Detect which cell encompasses the target text, then output its (x, y) center coordinate. 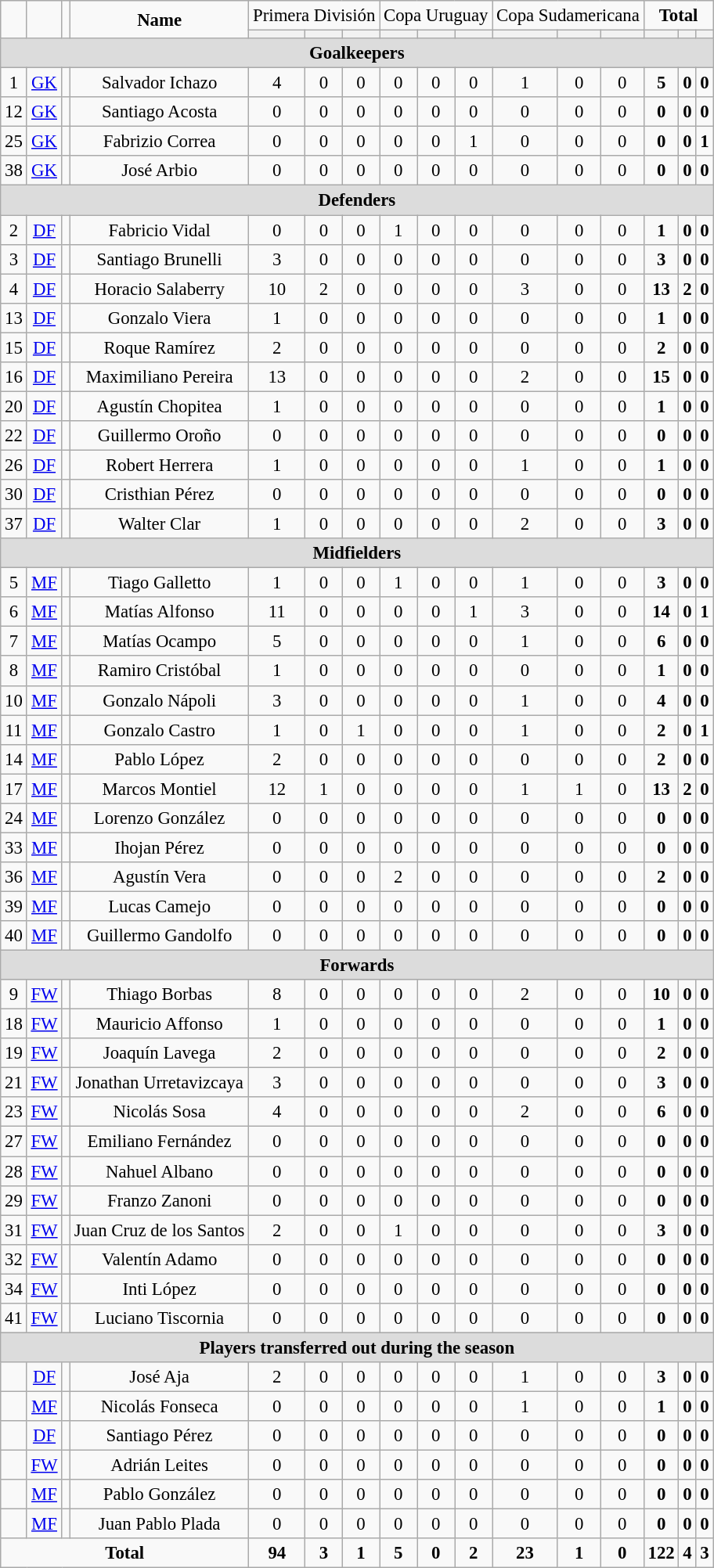
24 (14, 818)
Guillermo Oroño (159, 436)
41 (14, 1318)
Matías Ocampo (159, 642)
Valentín Adamo (159, 1259)
Ihojan Pérez (159, 847)
Inti López (159, 1289)
Jonathan Urretavizcaya (159, 1083)
Goalkeepers (357, 53)
Adrián Leites (159, 1466)
Emiliano Fernández (159, 1142)
Salvador Ichazo (159, 83)
Franzo Zanoni (159, 1200)
30 (14, 494)
Santiago Pérez (159, 1436)
9 (14, 994)
Midfielders (357, 553)
Guillermo Gandolfo (159, 936)
Nicolás Sosa (159, 1112)
Juan Cruz de los Santos (159, 1230)
7 (14, 642)
Maximiliano Pereira (159, 377)
Roque Ramírez (159, 347)
Players transferred out during the season (357, 1347)
Gonzalo Viera (159, 318)
18 (14, 1024)
33 (14, 847)
22 (14, 436)
Name (159, 20)
19 (14, 1053)
Marcos Montiel (159, 789)
Pablo González (159, 1494)
17 (14, 789)
José Arbio (159, 171)
Horacio Salaberry (159, 289)
20 (14, 406)
28 (14, 1171)
122 (661, 1553)
32 (14, 1259)
Thiago Borbas (159, 994)
Primera División (315, 16)
Lucas Camejo (159, 906)
25 (14, 142)
Gonzalo Castro (159, 730)
31 (14, 1230)
Copa Sudamericana (568, 16)
Santiago Acosta (159, 112)
Forwards (357, 966)
37 (14, 524)
Fabrizio Correa (159, 142)
Robert Herrera (159, 465)
Matías Alfonso (159, 612)
Juan Pablo Plada (159, 1524)
38 (14, 171)
Ramiro Cristóbal (159, 671)
16 (14, 377)
36 (14, 877)
Copa Uruguay (436, 16)
Lorenzo González (159, 818)
Mauricio Affonso (159, 1024)
Nicolás Fonseca (159, 1406)
Luciano Tiscornia (159, 1318)
Agustín Vera (159, 877)
Agustín Chopitea (159, 406)
29 (14, 1200)
Pablo López (159, 759)
40 (14, 936)
Tiago Galletto (159, 583)
27 (14, 1142)
Cristhian Pérez (159, 494)
34 (14, 1289)
39 (14, 906)
Walter Clar (159, 524)
21 (14, 1083)
Santiago Brunelli (159, 259)
José Aja (159, 1377)
Fabricio Vidal (159, 230)
Joaquín Lavega (159, 1053)
26 (14, 465)
Nahuel Albano (159, 1171)
Gonzalo Nápoli (159, 700)
Defenders (357, 200)
94 (277, 1553)
